Determine the [x, y] coordinate at the center of the cell enclosing the given text.  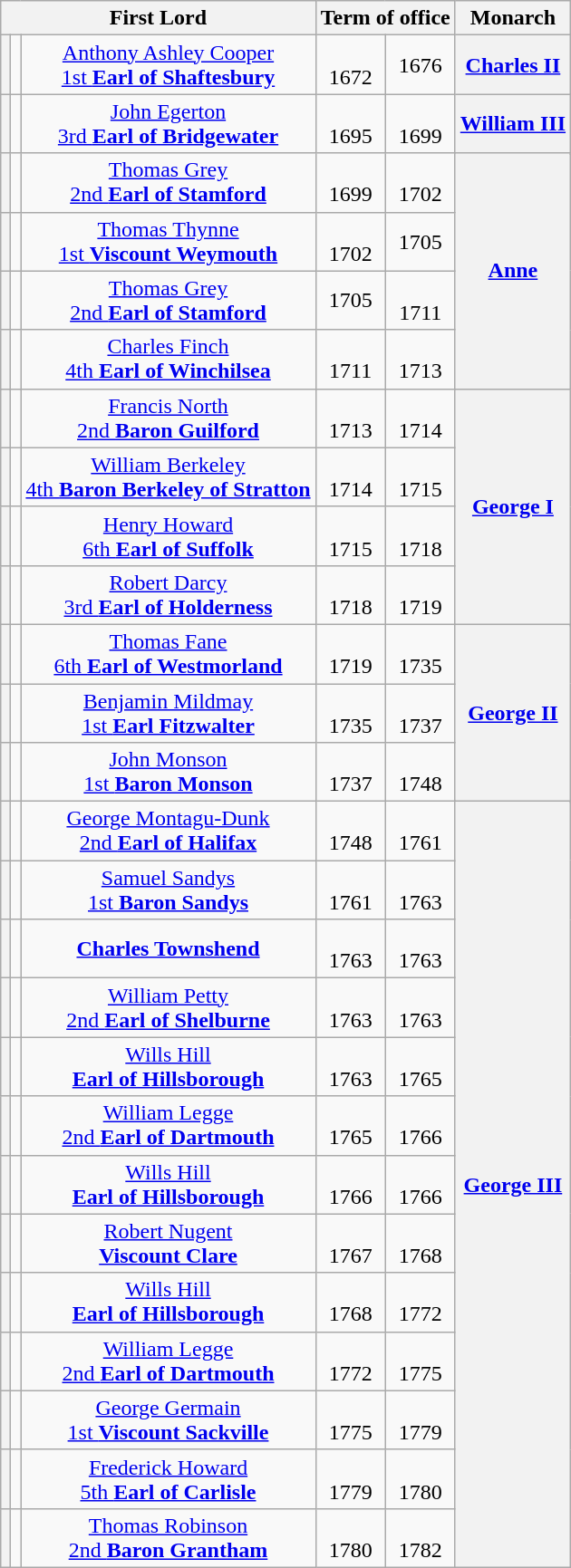
Charles Finch4th Earl of Winchilsea [169, 359]
John Egerton3rd Earl of Bridgewater [169, 123]
Anthony Ashley Cooper1st Earl of Shaftesbury [169, 65]
William Petty2nd Earl of Shelburne [169, 1007]
William III [513, 123]
Robert Darcy3rd Earl of Holderness [169, 594]
Francis North2nd Baron Guilford [169, 418]
John Monson1st Baron Monson [169, 772]
1767 [350, 1243]
William Berkeley4th Baron Berkeley of Stratton [169, 476]
1676 [421, 65]
Thomas Thynne1st Viscount Weymouth [169, 241]
Charles II [513, 65]
Benjamin Mildmay1st Earl Fitzwalter [169, 712]
Charles Townshend [169, 949]
George I [513, 506]
George Montagu-Dunk2nd Earl of Halifax [169, 832]
Robert NugentViscount Clare [169, 1243]
1672 [350, 65]
1695 [350, 123]
George III [513, 1185]
Anne [513, 271]
Monarch [513, 18]
First Lord [158, 18]
George II [513, 712]
Thomas Robinson2nd Baron Grantham [169, 1538]
Henry Howard6th Earl of Suffolk [169, 536]
George Germain1st Viscount Sackville [169, 1420]
Samuel Sandys1st Baron Sandys [169, 890]
1782 [421, 1538]
Term of office [385, 18]
Frederick Howard5th Earl of Carlisle [169, 1478]
Thomas Fane6th Earl of Westmorland [169, 654]
